Identify which cell holds the provided text, then report its [x, y] central coordinate. 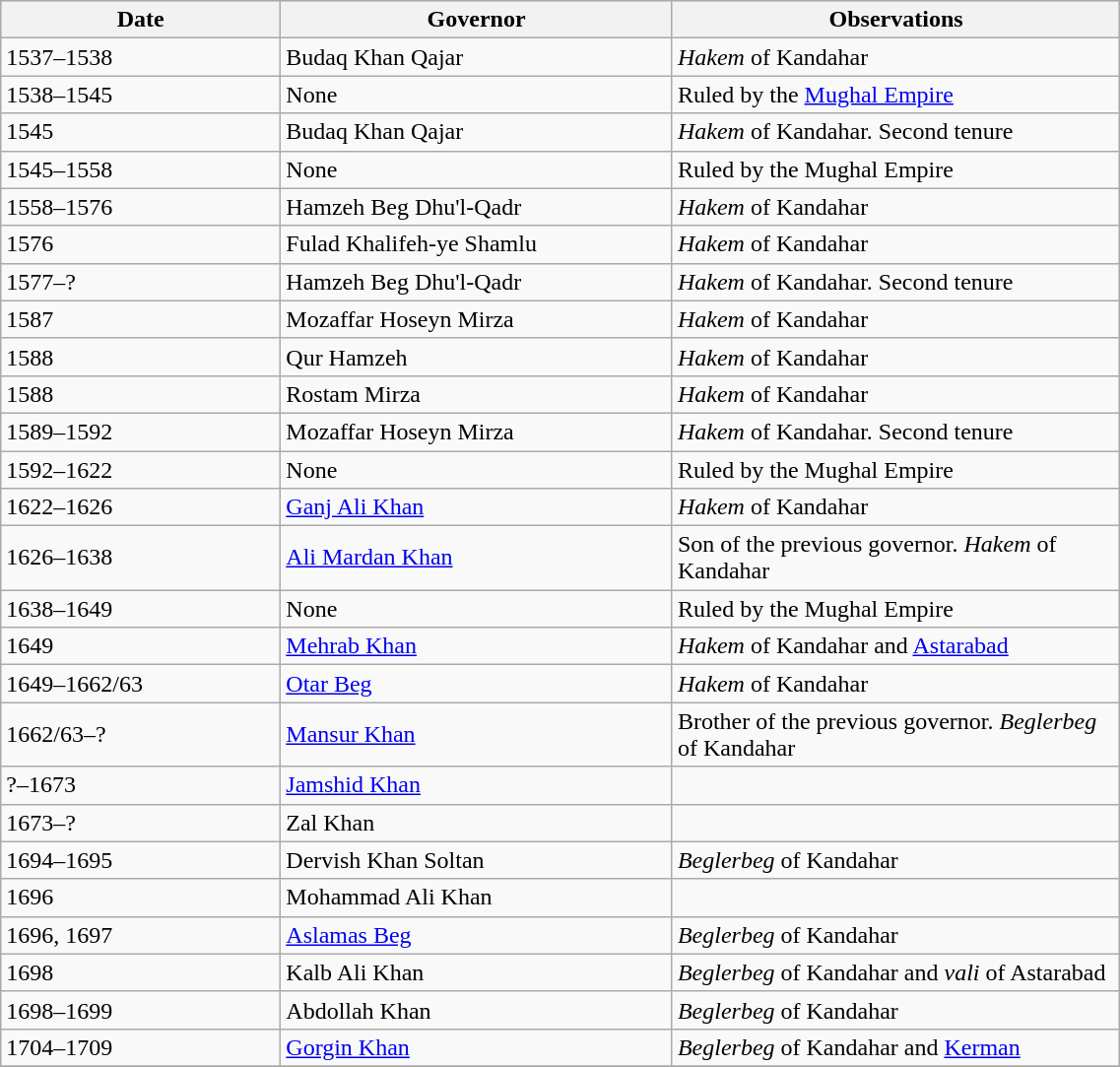
1696, 1697 [141, 935]
1537–1538 [141, 57]
Beglerbeg of Kandahar and vali of Astarabad [895, 972]
1587 [141, 319]
Fulad Khalifeh-ye Shamlu [477, 244]
1577–? [141, 282]
1545 [141, 132]
1592–1622 [141, 470]
Brother of the previous governor. Beglerbeg of Kandahar [895, 735]
Hakem of Kandahar and Astarabad [895, 646]
Mohammad Ali Khan [477, 898]
1673–? [141, 823]
1704–1709 [141, 1047]
1662/63–? [141, 735]
Beglerbeg of Kandahar and Kerman [895, 1047]
Abdollah Khan [477, 1010]
Jamshid Khan [477, 785]
Kalb Ali Khan [477, 972]
1622–1626 [141, 507]
Otar Beg [477, 684]
1626–1638 [141, 558]
1576 [141, 244]
1649–1662/63 [141, 684]
1649 [141, 646]
Date [141, 20]
1698 [141, 972]
Qur Hamzeh [477, 357]
Rostam Mirza [477, 394]
Zal Khan [477, 823]
Mehrab Khan [477, 646]
1694–1695 [141, 860]
1558–1576 [141, 207]
1538–1545 [141, 95]
Aslamas Beg [477, 935]
Dervish Khan Soltan [477, 860]
Governor [477, 20]
1696 [141, 898]
Son of the previous governor. Hakem of Kandahar [895, 558]
Gorgin Khan [477, 1047]
Mansur Khan [477, 735]
1698–1699 [141, 1010]
1638–1649 [141, 609]
Ali Mardan Khan [477, 558]
Observations [895, 20]
?–1673 [141, 785]
Ganj Ali Khan [477, 507]
1589–1592 [141, 432]
1545–1558 [141, 169]
